Scan for the cell matching the given text and deliver its [X, Y] coordinate at center. 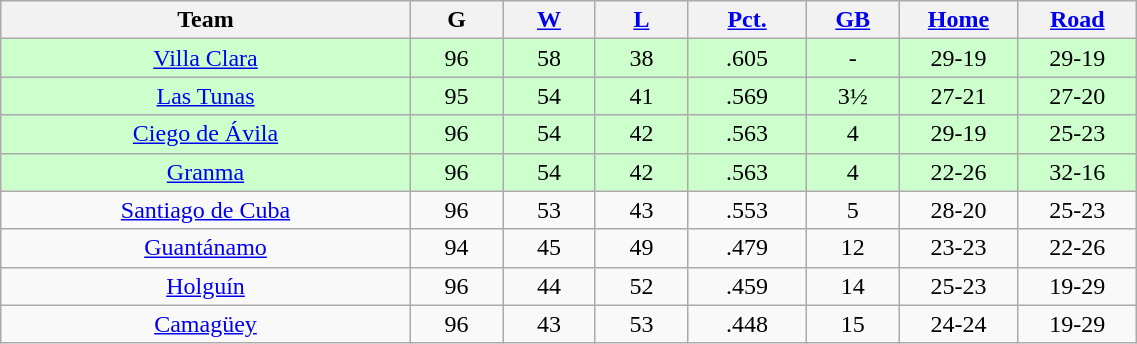
49 [641, 248]
W [549, 20]
41 [641, 96]
Santiago de Cuba [206, 210]
Road [1078, 20]
Camagüey [206, 324]
94 [456, 248]
L [641, 20]
24-24 [958, 324]
Team [206, 20]
32-16 [1078, 172]
.605 [748, 58]
GB [853, 20]
52 [641, 286]
Ciego de Ávila [206, 134]
3½ [853, 96]
Holguín [206, 286]
27-21 [958, 96]
G [456, 20]
45 [549, 248]
Las Tunas [206, 96]
15 [853, 324]
23-23 [958, 248]
.459 [748, 286]
.553 [748, 210]
Pct. [748, 20]
44 [549, 286]
95 [456, 96]
Granma [206, 172]
.569 [748, 96]
38 [641, 58]
.479 [748, 248]
28-20 [958, 210]
14 [853, 286]
58 [549, 58]
27-20 [1078, 96]
12 [853, 248]
Villa Clara [206, 58]
.448 [748, 324]
5 [853, 210]
Home [958, 20]
- [853, 58]
Guantánamo [206, 248]
